Scan for the cell matching the given text and deliver its (X, Y) coordinate at center. 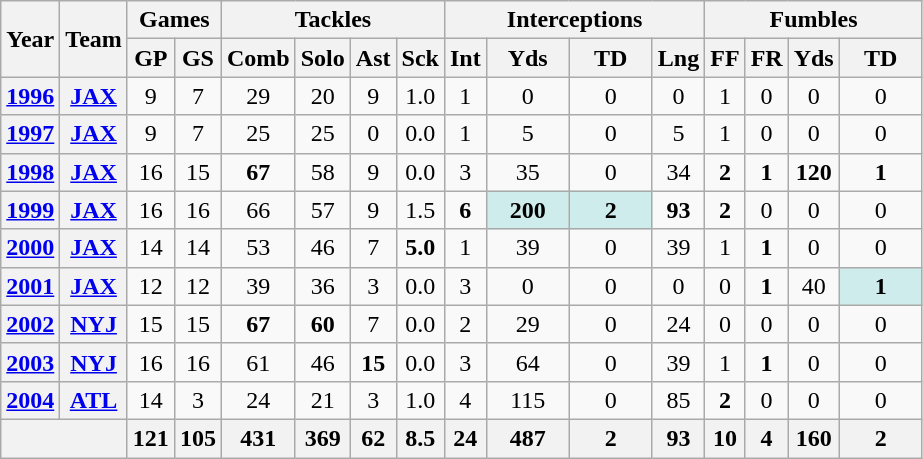
64 (528, 362)
200 (528, 210)
2003 (30, 362)
57 (322, 210)
5.0 (420, 248)
36 (322, 286)
160 (814, 438)
Solo (322, 58)
Team (94, 39)
369 (322, 438)
66 (258, 210)
2000 (30, 248)
115 (528, 400)
1998 (30, 172)
Fumbles (814, 20)
58 (322, 172)
Sck (420, 58)
431 (258, 438)
10 (725, 438)
Year (30, 39)
120 (814, 172)
35 (528, 172)
20 (322, 96)
60 (322, 324)
1.5 (420, 210)
6 (465, 210)
Tackles (332, 20)
40 (814, 286)
121 (150, 438)
GP (150, 58)
2004 (30, 400)
2001 (30, 286)
1999 (30, 210)
1996 (30, 96)
21 (322, 400)
FR (766, 58)
Interceptions (574, 20)
Lng (678, 58)
62 (373, 438)
2002 (30, 324)
1997 (30, 134)
53 (258, 248)
8.5 (420, 438)
Ast (373, 58)
85 (678, 400)
Int (465, 58)
ATL (94, 400)
34 (678, 172)
105 (198, 438)
61 (258, 362)
Comb (258, 58)
GS (198, 58)
Games (174, 20)
FF (725, 58)
487 (528, 438)
